Return (x, y) of the center of cell containing provided text 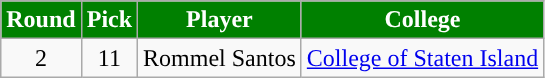
College (422, 20)
Player (220, 20)
Rommel Santos (220, 58)
Pick (109, 20)
College of Staten Island (422, 58)
2 (41, 58)
Round (41, 20)
11 (109, 58)
